Capture the cell that displays the provided text and extract its (X, Y) central coordinate. 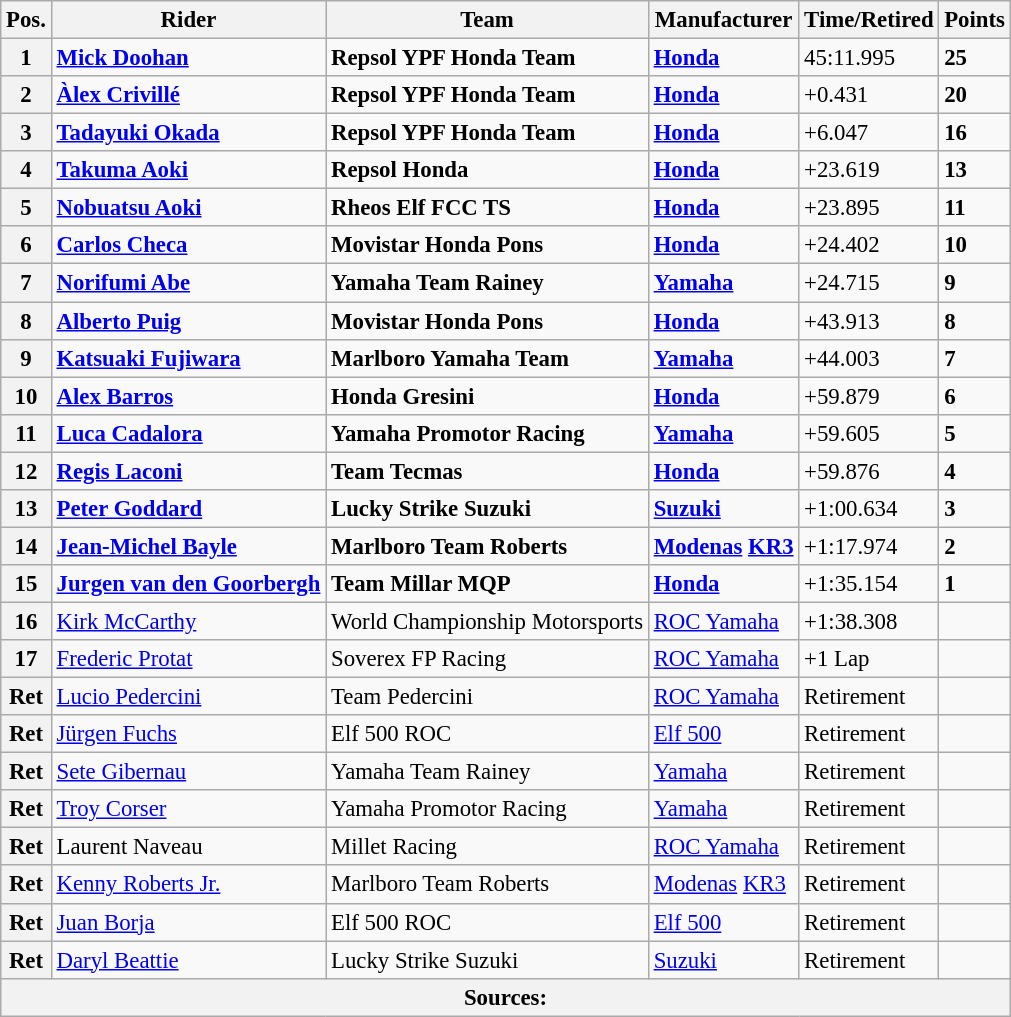
Repsol Honda (488, 170)
+59.605 (869, 433)
12 (26, 471)
Time/Retired (869, 20)
Àlex Crivillé (188, 95)
Manufacturer (723, 20)
Jurgen van den Goorbergh (188, 584)
Lucio Pedercini (188, 697)
+1 Lap (869, 659)
Tadayuki Okada (188, 133)
Rheos Elf FCC TS (488, 208)
Alberto Puig (188, 321)
17 (26, 659)
Team (488, 20)
Honda Gresini (488, 396)
Alex Barros (188, 396)
+1:00.634 (869, 509)
+44.003 (869, 358)
+0.431 (869, 95)
+6.047 (869, 133)
Norifumi Abe (188, 283)
+1:35.154 (869, 584)
Jürgen Fuchs (188, 734)
+59.876 (869, 471)
Team Pedercini (488, 697)
Soverex FP Racing (488, 659)
+24.402 (869, 245)
Jean-Michel Bayle (188, 546)
14 (26, 546)
World Championship Motorsports (488, 621)
Takuma Aoki (188, 170)
Juan Borja (188, 922)
Regis Laconi (188, 471)
Sete Gibernau (188, 772)
Mick Doohan (188, 58)
Luca Cadalora (188, 433)
+1:38.308 (869, 621)
25 (974, 58)
Team Tecmas (488, 471)
15 (26, 584)
Laurent Naveau (188, 847)
+24.715 (869, 283)
Daryl Beattie (188, 960)
Peter Goddard (188, 509)
Kirk McCarthy (188, 621)
+59.879 (869, 396)
Team Millar MQP (488, 584)
+23.895 (869, 208)
Points (974, 20)
Troy Corser (188, 809)
Carlos Checa (188, 245)
Frederic Protat (188, 659)
Sources: (506, 997)
+43.913 (869, 321)
45:11.995 (869, 58)
Millet Racing (488, 847)
Kenny Roberts Jr. (188, 885)
+23.619 (869, 170)
Katsuaki Fujiwara (188, 358)
Pos. (26, 20)
Rider (188, 20)
+1:17.974 (869, 546)
20 (974, 95)
Nobuatsu Aoki (188, 208)
Marlboro Yamaha Team (488, 358)
